From the cell containing the given text, extract its center point as (x, y) coordinate. 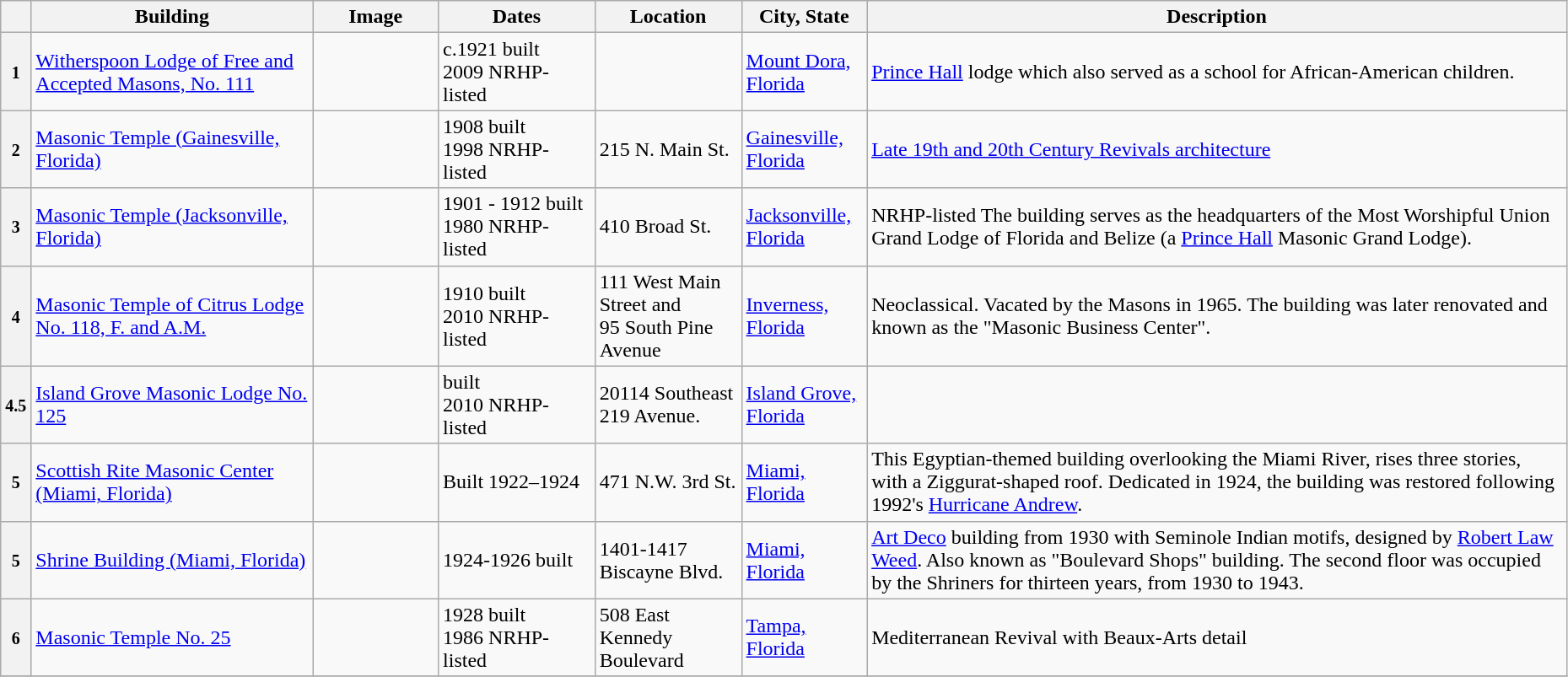
2 (16, 149)
Prince Hall lodge which also served as a school for African-American children. (1217, 72)
Gainesville, Florida (805, 149)
Jacksonville, Florida (805, 227)
1 (16, 72)
1910 built2010 NRHP-listed (517, 315)
Image (376, 17)
Neoclassical. Vacated by the Masons in 1965. The building was later renovated and known as the "Masonic Business Center". (1217, 315)
Masonic Temple (Jacksonville, Florida) (172, 227)
Witherspoon Lodge of Free and Accepted Masons, No. 111 (172, 72)
Masonic Temple No. 25 (172, 637)
1901 - 1912 built1980 NRHP-listed (517, 227)
Masonic Temple (Gainesville, Florida) (172, 149)
4 (16, 315)
20114 Southeast 219 Avenue. (668, 405)
Late 19th and 20th Century Revivals architecture (1217, 149)
Island Grove Masonic Lodge No. 125 (172, 405)
111 West Main Street and95 South Pine Avenue (668, 315)
Tampa, Florida (805, 637)
Description (1217, 17)
Built 1922–1924 (517, 482)
Scottish Rite Masonic Center (Miami, Florida) (172, 482)
Inverness, Florida (805, 315)
built2010 NRHP-listed (517, 405)
Mount Dora, Florida (805, 72)
Location (668, 17)
215 N. Main St. (668, 149)
471 N.W. 3rd St. (668, 482)
Shrine Building (Miami, Florida) (172, 560)
Dates (517, 17)
1908 built1998 NRHP-listed (517, 149)
Masonic Temple of Citrus Lodge No. 118, F. and A.M. (172, 315)
1401-1417 Biscayne Blvd. (668, 560)
3 (16, 227)
City, State (805, 17)
4.5 (16, 405)
c.1921 built2009 NRHP-listed (517, 72)
Building (172, 17)
6 (16, 637)
1924-1926 built (517, 560)
410 Broad St. (668, 227)
1928 built1986 NRHP-listed (517, 637)
Island Grove, Florida (805, 405)
Mediterranean Revival with Beaux-Arts detail (1217, 637)
508 East Kennedy Boulevard (668, 637)
